From the cell containing the given text, extract its center point as [x, y] coordinate. 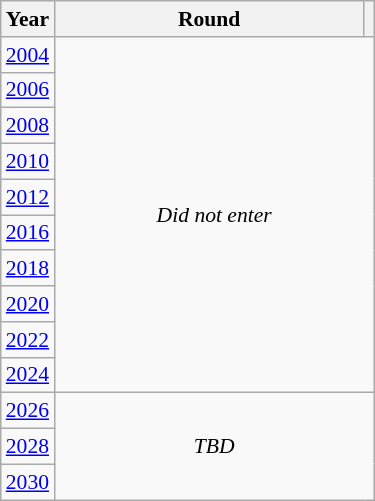
2012 [28, 197]
2016 [28, 233]
2004 [28, 55]
Round [209, 19]
2024 [28, 375]
Year [28, 19]
2010 [28, 162]
2008 [28, 126]
2030 [28, 482]
TBD [214, 446]
2006 [28, 90]
Did not enter [214, 215]
2026 [28, 411]
2028 [28, 447]
2022 [28, 340]
2020 [28, 304]
2018 [28, 269]
